Return [x, y] of the center of cell containing provided text 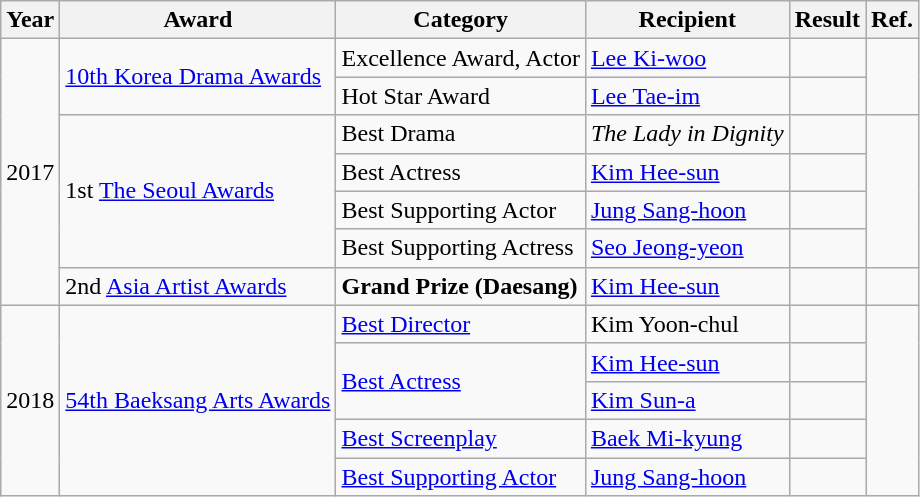
Year [30, 20]
Lee Tae-im [687, 96]
1st The Seoul Awards [198, 191]
Baek Mi-kyung [687, 438]
Result [827, 20]
2017 [30, 172]
2nd Asia Artist Awards [198, 286]
Category [460, 20]
Kim Yoon-chul [687, 324]
54th Baeksang Arts Awards [198, 400]
Best Director [460, 324]
Recipient [687, 20]
Best Supporting Actress [460, 248]
Award [198, 20]
2018 [30, 400]
Seo Jeong-yeon [687, 248]
Kim Sun-a [687, 400]
10th Korea Drama Awards [198, 77]
Grand Prize (Daesang) [460, 286]
Ref. [892, 20]
Excellence Award, Actor [460, 58]
Lee Ki-woo [687, 58]
Best Drama [460, 134]
Best Screenplay [460, 438]
Hot Star Award [460, 96]
The Lady in Dignity [687, 134]
